Capture the cell that displays the provided text and extract its [X, Y] central coordinate. 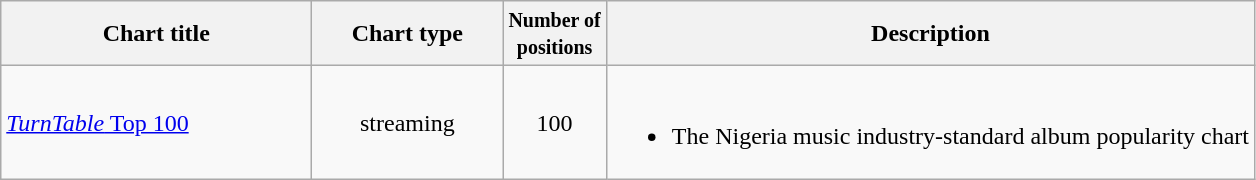
Description [930, 34]
streaming [408, 122]
Number ofpositions [554, 34]
Chart title [156, 34]
100 [554, 122]
TurnTable Top 100 [156, 122]
The Nigeria music industry-standard album popularity chart [930, 122]
Chart type [408, 34]
